Pinpoint the cell where the given text exists, returning its [x, y] midpoint coordinate. 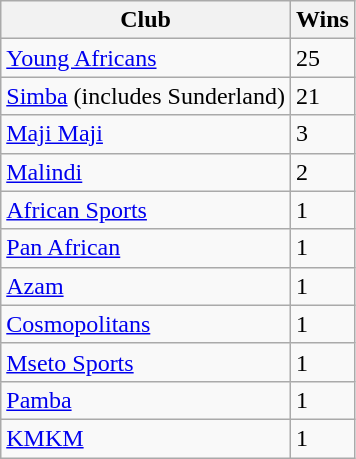
KMKM [146, 438]
African Sports [146, 210]
3 [322, 134]
Mseto Sports [146, 362]
25 [322, 58]
Malindi [146, 172]
Pan African [146, 248]
Cosmopolitans [146, 324]
Club [146, 20]
21 [322, 96]
2 [322, 172]
Wins [322, 20]
Simba (includes Sunderland) [146, 96]
Azam [146, 286]
Maji Maji [146, 134]
Young Africans [146, 58]
Pamba [146, 400]
